Output the (x, y) coordinate of the center of the cell containing the given text.  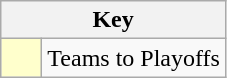
Key (114, 20)
Teams to Playoffs (134, 58)
